For the text-containing cell, return its midpoint in (X, Y) coordinate format. 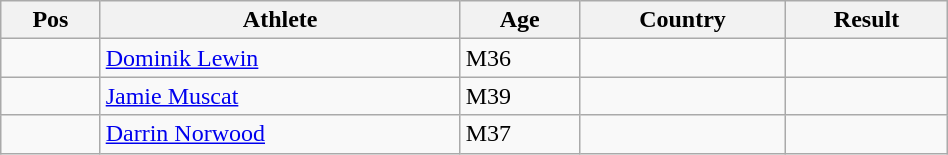
Pos (50, 20)
M36 (520, 58)
M39 (520, 96)
Darrin Norwood (280, 134)
Dominik Lewin (280, 58)
Jamie Muscat (280, 96)
Athlete (280, 20)
Age (520, 20)
Result (866, 20)
M37 (520, 134)
Country (682, 20)
